From the cell containing the given text, extract its center point as (x, y) coordinate. 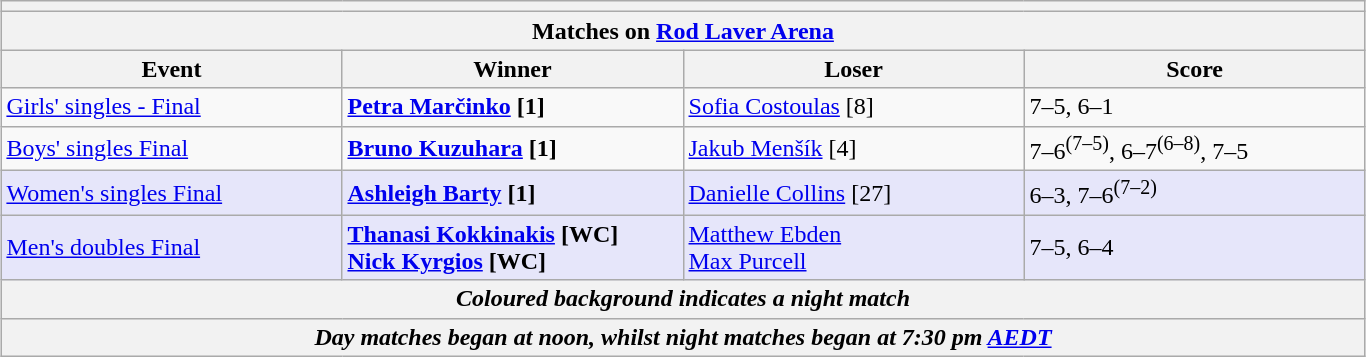
Thanasi Kokkinakis [WC] Nick Kyrgios [WC] (512, 248)
Danielle Collins [27] (854, 194)
Score (1194, 69)
6–3, 7–6(7–2) (1194, 194)
Boys' singles Final (172, 148)
Loser (854, 69)
7–5, 6–1 (1194, 107)
Women's singles Final (172, 194)
Coloured background indicates a night match (683, 299)
Bruno Kuzuhara [1] (512, 148)
Sofia Costoulas [8] (854, 107)
Girls' singles - Final (172, 107)
Jakub Menšík [4] (854, 148)
Event (172, 69)
Petra Marčinko [1] (512, 107)
Day matches began at noon, whilst night matches began at 7:30 pm AEDT (683, 337)
Winner (512, 69)
Ashleigh Barty [1] (512, 194)
Men's doubles Final (172, 248)
7–6(7–5), 6–7(6–8), 7–5 (1194, 148)
Matthew Ebden Max Purcell (854, 248)
Matches on Rod Laver Arena (683, 31)
7–5, 6–4 (1194, 248)
